Identify which cell holds the provided text, then report its (x, y) central coordinate. 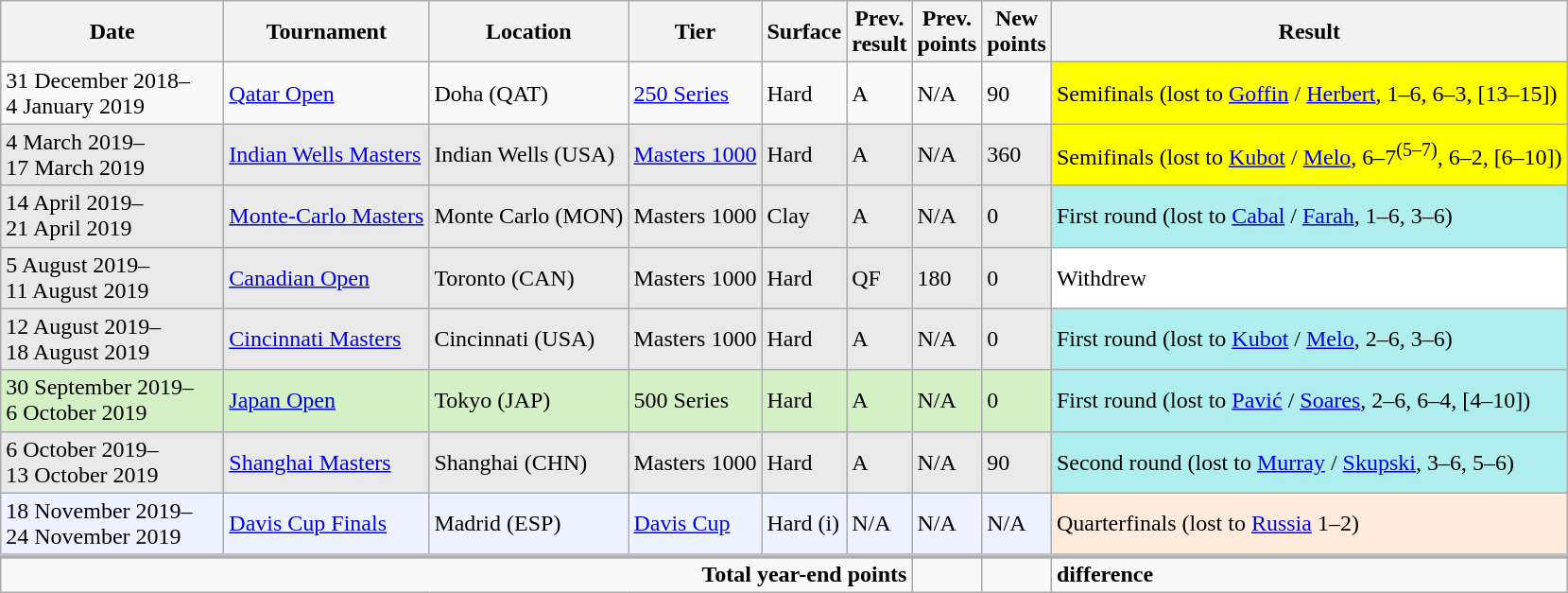
360 (1017, 155)
250 Series (696, 93)
Hard (i) (804, 524)
500 Series (696, 401)
Tier (696, 32)
Monte Carlo (MON) (529, 216)
Cincinnati Masters (327, 339)
Total year-end points (457, 575)
First round (lost to Kubot / Melo, 2–6, 3–6) (1309, 339)
31 December 2018–4 January 2019 (112, 93)
Semifinals (lost to Kubot / Melo, 6–7(5–7), 6–2, [6–10]) (1309, 155)
First round (lost to Cabal / Farah, 1–6, 3–6) (1309, 216)
14 April 2019–21 April 2019 (112, 216)
30 September 2019–6 October 2019 (112, 401)
Davis Cup (696, 524)
Shanghai (CHN) (529, 462)
Prev.points (947, 32)
Madrid (ESP) (529, 524)
Indian Wells (USA) (529, 155)
Date (112, 32)
Cincinnati (USA) (529, 339)
Toronto (CAN) (529, 278)
4 March 2019–17 March 2019 (112, 155)
Monte-Carlo Masters (327, 216)
First round (lost to Pavić / Soares, 2–6, 6–4, [4–10]) (1309, 401)
Withdrew (1309, 278)
Semifinals (lost to Goffin / Herbert, 1–6, 6–3, [13–15]) (1309, 93)
Indian Wells Masters (327, 155)
Tournament (327, 32)
QF (879, 278)
Clay (804, 216)
Second round (lost to Murray / Skupski, 3–6, 5–6) (1309, 462)
Shanghai Masters (327, 462)
Location (529, 32)
Davis Cup Finals (327, 524)
difference (1309, 575)
Canadian Open (327, 278)
Doha (QAT) (529, 93)
Prev.result (879, 32)
Japan Open (327, 401)
180 (947, 278)
Surface (804, 32)
18 November 2019–24 November 2019 (112, 524)
Result (1309, 32)
12 August 2019–18 August 2019 (112, 339)
5 August 2019–11 August 2019 (112, 278)
Newpoints (1017, 32)
Quarterfinals (lost to Russia 1–2) (1309, 524)
6 October 2019–13 October 2019 (112, 462)
Qatar Open (327, 93)
Tokyo (JAP) (529, 401)
